Output the [X, Y] coordinate of the center of the cell containing the given text.  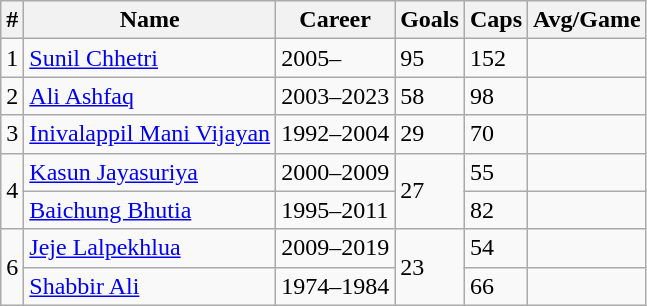
4 [12, 191]
Career [336, 20]
2003–2023 [336, 96]
1 [12, 58]
2 [12, 96]
70 [496, 134]
Kasun Jayasuriya [150, 172]
82 [496, 210]
98 [496, 96]
Inivalappil Mani Vijayan [150, 134]
Baichung Bhutia [150, 210]
1995–2011 [336, 210]
# [12, 20]
152 [496, 58]
Sunil Chhetri [150, 58]
6 [12, 267]
29 [430, 134]
66 [496, 286]
3 [12, 134]
Jeje Lalpekhlua [150, 248]
27 [430, 191]
Ali Ashfaq [150, 96]
55 [496, 172]
Caps [496, 20]
58 [430, 96]
1992–2004 [336, 134]
2005– [336, 58]
95 [430, 58]
2009–2019 [336, 248]
Shabbir Ali [150, 286]
Avg/Game [588, 20]
23 [430, 267]
Goals [430, 20]
1974–1984 [336, 286]
54 [496, 248]
Name [150, 20]
2000–2009 [336, 172]
